Detect which cell encompasses the target text, then output its [x, y] center coordinate. 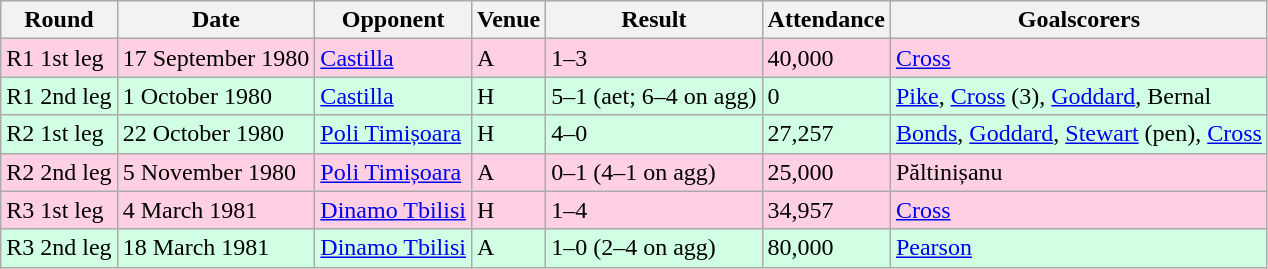
0–1 (4–1 on agg) [654, 172]
1–0 (2–4 on agg) [654, 248]
40,000 [826, 58]
R2 1st leg [59, 134]
4 March 1981 [216, 210]
34,957 [826, 210]
R3 2nd leg [59, 248]
Pike, Cross (3), Goddard, Bernal [1078, 96]
1–4 [654, 210]
Date [216, 20]
1 October 1980 [216, 96]
Goalscorers [1078, 20]
22 October 1980 [216, 134]
Round [59, 20]
0 [826, 96]
Attendance [826, 20]
R3 1st leg [59, 210]
R1 2nd leg [59, 96]
Venue [508, 20]
R2 2nd leg [59, 172]
27,257 [826, 134]
Bonds, Goddard, Stewart (pen), Cross [1078, 134]
5–1 (aet; 6–4 on agg) [654, 96]
4–0 [654, 134]
Opponent [394, 20]
1–3 [654, 58]
25,000 [826, 172]
17 September 1980 [216, 58]
80,000 [826, 248]
18 March 1981 [216, 248]
Pearson [1078, 248]
Păltinișanu [1078, 172]
R1 1st leg [59, 58]
5 November 1980 [216, 172]
Result [654, 20]
